Scan for the cell matching the given text and deliver its [x, y] coordinate at center. 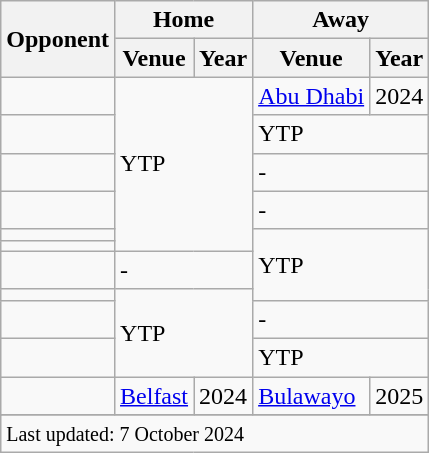
Home [184, 20]
Belfast [154, 395]
Abu Dhabi [312, 96]
2025 [400, 395]
Away [341, 20]
Opponent [58, 39]
Bulawayo [312, 395]
Last updated: 7 October 2024 [215, 434]
